Find where the given text appears and provide that cell's center as [X, Y] coordinate. 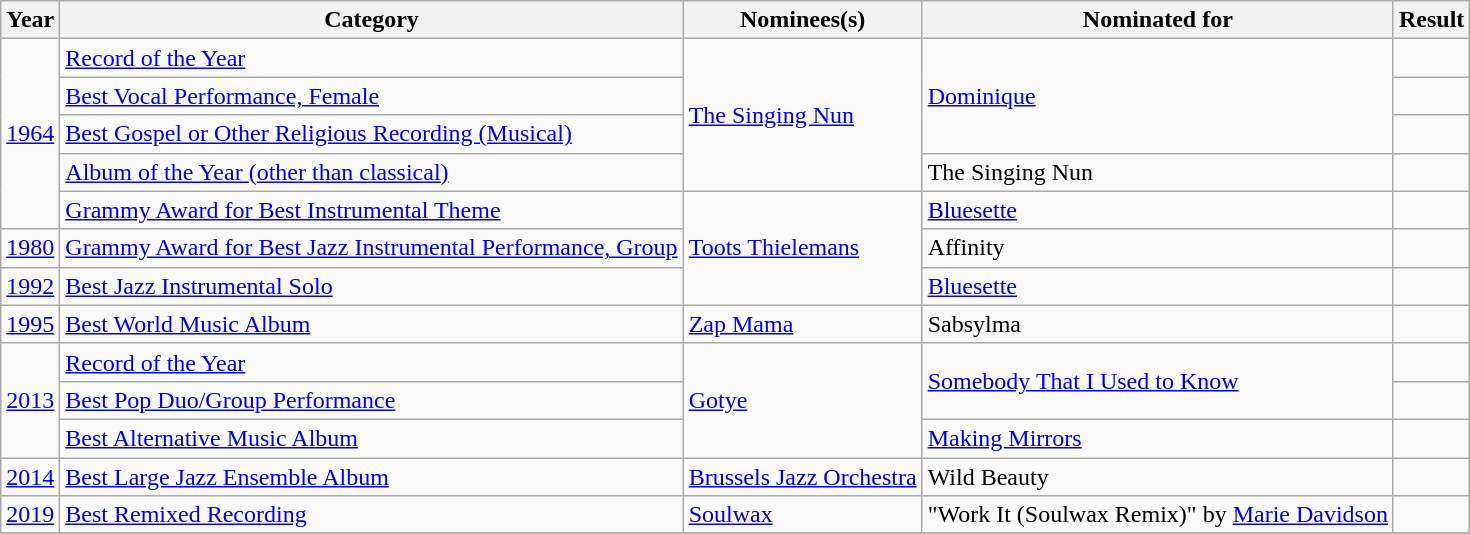
1995 [30, 324]
Album of the Year (other than classical) [372, 172]
"Work It (Soulwax Remix)" by Marie Davidson [1158, 515]
Zap Mama [802, 324]
Making Mirrors [1158, 438]
Category [372, 20]
Best Alternative Music Album [372, 438]
Soulwax [802, 515]
Gotye [802, 400]
Best Vocal Performance, Female [372, 96]
Brussels Jazz Orchestra [802, 477]
Best Large Jazz Ensemble Album [372, 477]
Toots Thielemans [802, 248]
2013 [30, 400]
1964 [30, 134]
Affinity [1158, 248]
Sabsylma [1158, 324]
Somebody That I Used to Know [1158, 381]
Best Jazz Instrumental Solo [372, 286]
1980 [30, 248]
Result [1431, 20]
Best Remixed Recording [372, 515]
Grammy Award for Best Instrumental Theme [372, 210]
Wild Beauty [1158, 477]
1992 [30, 286]
2014 [30, 477]
Best World Music Album [372, 324]
Year [30, 20]
Nominees(s) [802, 20]
Best Gospel or Other Religious Recording (Musical) [372, 134]
Grammy Award for Best Jazz Instrumental Performance, Group [372, 248]
Dominique [1158, 96]
Best Pop Duo/Group Performance [372, 400]
Nominated for [1158, 20]
2019 [30, 515]
